Provide the [X, Y] coordinate of the cell's center where the given text is located.  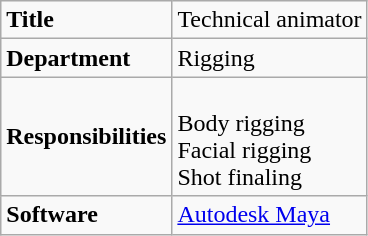
Department [86, 58]
Autodesk Maya [270, 215]
Rigging [270, 58]
Technical animator [270, 20]
Body rigging Facial rigging Shot finaling [270, 136]
Title [86, 20]
Software [86, 215]
Responsibilities [86, 136]
